For the text-containing cell, return its midpoint in [x, y] coordinate format. 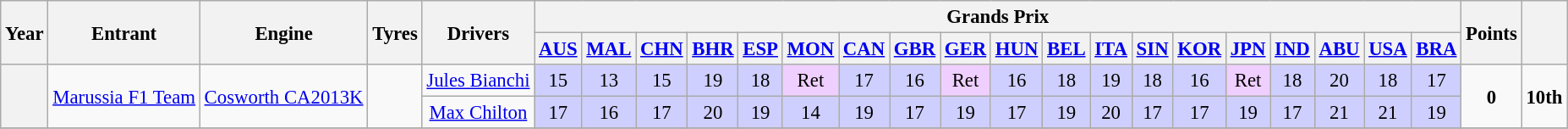
AUS [558, 49]
JPN [1247, 49]
MON [810, 49]
Cosworth CA2013K [284, 97]
USA [1388, 49]
0 [1492, 97]
MAL [609, 49]
BEL [1066, 49]
Drivers [479, 32]
CHN [661, 49]
ITA [1111, 49]
HUN [1017, 49]
BHR [713, 49]
Year [25, 32]
Grands Prix [998, 17]
GBR [915, 49]
Engine [284, 32]
KOR [1199, 49]
Jules Bianchi [479, 81]
ESP [760, 49]
Max Chilton [479, 113]
IND [1292, 49]
CAN [864, 49]
13 [609, 81]
10th [1544, 97]
14 [810, 113]
Entrant [123, 32]
SIN [1152, 49]
Marussia F1 Team [123, 97]
Tyres [395, 32]
GER [966, 49]
Points [1492, 32]
ABU [1340, 49]
BRA [1436, 49]
